Identify which cell holds the provided text, then report its (X, Y) central coordinate. 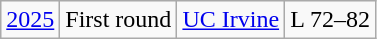
2025 (30, 20)
UC Irvine (231, 20)
First round (118, 20)
L 72–82 (330, 20)
